Capture the cell that displays the provided text and extract its [X, Y] central coordinate. 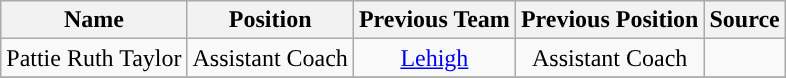
Lehigh [434, 58]
Position [270, 20]
Source [744, 20]
Pattie Ruth Taylor [94, 58]
Name [94, 20]
Previous Team [434, 20]
Previous Position [610, 20]
